Locate the cell with the specified text and output its (x, y) center coordinate. 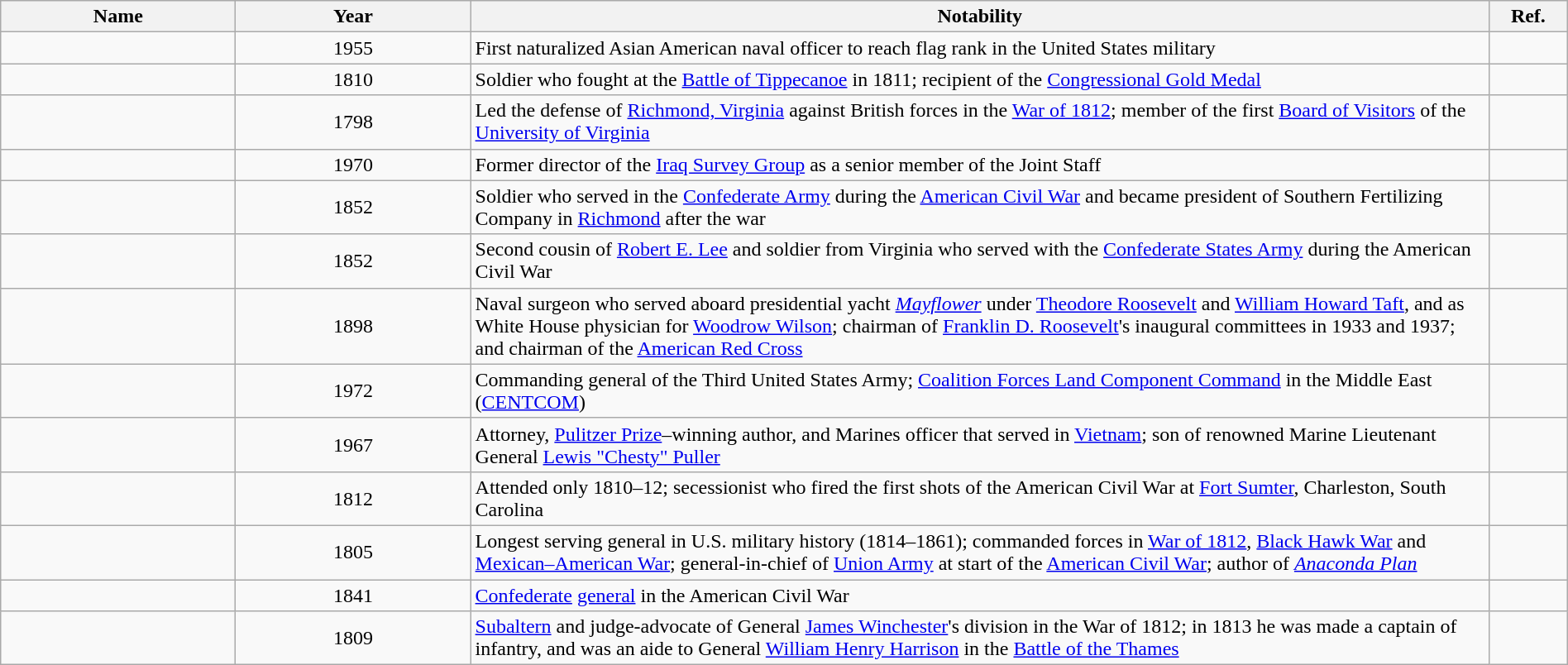
Former director of the Iraq Survey Group as a senior member of the Joint Staff (979, 165)
1798 (353, 122)
Led the defense of Richmond, Virginia against British forces in the War of 1812; member of the first Board of Visitors of the University of Virginia (979, 122)
1972 (353, 390)
1898 (353, 326)
Commanding general of the Third United States Army; Coalition Forces Land Component Command in the Middle East (CENTCOM) (979, 390)
1812 (353, 498)
1841 (353, 595)
Attorney, Pulitzer Prize–winning author, and Marines officer that served in Vietnam; son of renowned Marine Lieutenant General Lewis "Chesty" Puller (979, 445)
Second cousin of Robert E. Lee and soldier from Virginia who served with the Confederate States Army during the American Civil War (979, 261)
Soldier who fought at the Battle of Tippecanoe in 1811; recipient of the Congressional Gold Medal (979, 79)
Notability (979, 17)
1970 (353, 165)
Name (118, 17)
Confederate general in the American Civil War (979, 595)
1967 (353, 445)
1805 (353, 553)
1955 (353, 48)
Ref. (1528, 17)
First naturalized Asian American naval officer to reach flag rank in the United States military (979, 48)
1810 (353, 79)
Attended only 1810–12; secessionist who fired the first shots of the American Civil War at Fort Sumter, Charleston, South Carolina (979, 498)
Year (353, 17)
1809 (353, 639)
